Return the [x, y] coordinate for the center point of the cell that contains the specified text.  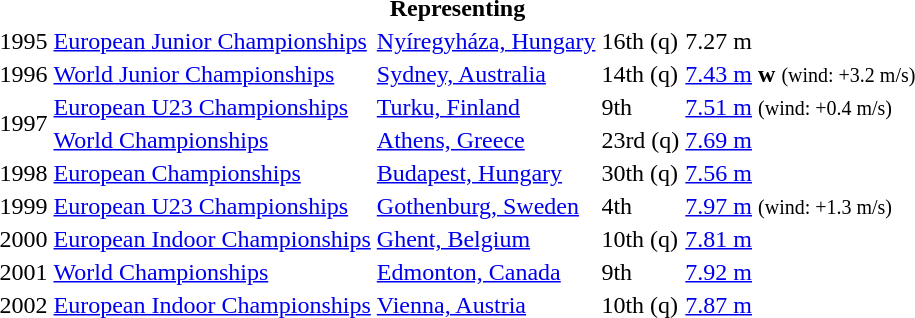
23rd (q) [640, 140]
World Junior Championships [212, 74]
Nyíregyháza, Hungary [486, 41]
4th [640, 206]
Edmonton, Canada [486, 272]
Ghent, Belgium [486, 239]
Gothenburg, Sweden [486, 206]
European Junior Championships [212, 41]
30th (q) [640, 173]
14th (q) [640, 74]
Turku, Finland [486, 107]
European Indoor Championships [212, 239]
European Championships [212, 173]
10th (q) [640, 239]
Athens, Greece [486, 140]
Budapest, Hungary [486, 173]
16th (q) [640, 41]
Sydney, Australia [486, 74]
